Scan for the cell matching the given text and deliver its (x, y) coordinate at center. 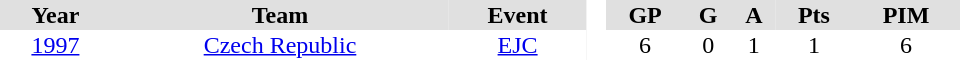
PIM (906, 15)
Event (518, 15)
G (708, 15)
0 (708, 45)
A (754, 15)
EJC (518, 45)
1997 (56, 45)
Year (56, 15)
GP (646, 15)
Czech Republic (280, 45)
Pts (814, 15)
Team (280, 15)
